Search for the cell housing the specified text and yield its (X, Y) center coordinate. 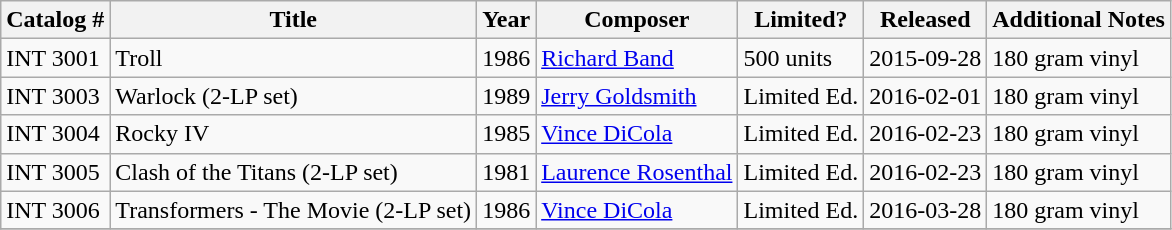
Limited? (801, 20)
INT 3004 (56, 134)
Composer (637, 20)
Catalog # (56, 20)
2016-03-28 (926, 210)
500 units (801, 58)
Released (926, 20)
INT 3005 (56, 172)
Rocky IV (294, 134)
Richard Band (637, 58)
Additional Notes (1079, 20)
1981 (506, 172)
Jerry Goldsmith (637, 96)
1985 (506, 134)
INT 3001 (56, 58)
Warlock (2-LP set) (294, 96)
Year (506, 20)
2015-09-28 (926, 58)
Title (294, 20)
INT 3006 (56, 210)
Laurence Rosenthal (637, 172)
Troll (294, 58)
2016-02-01 (926, 96)
1989 (506, 96)
Clash of the Titans (2-LP set) (294, 172)
INT 3003 (56, 96)
Transformers - The Movie (2-LP set) (294, 210)
